Return the (x, y) coordinate for the center point of the cell that contains the specified text.  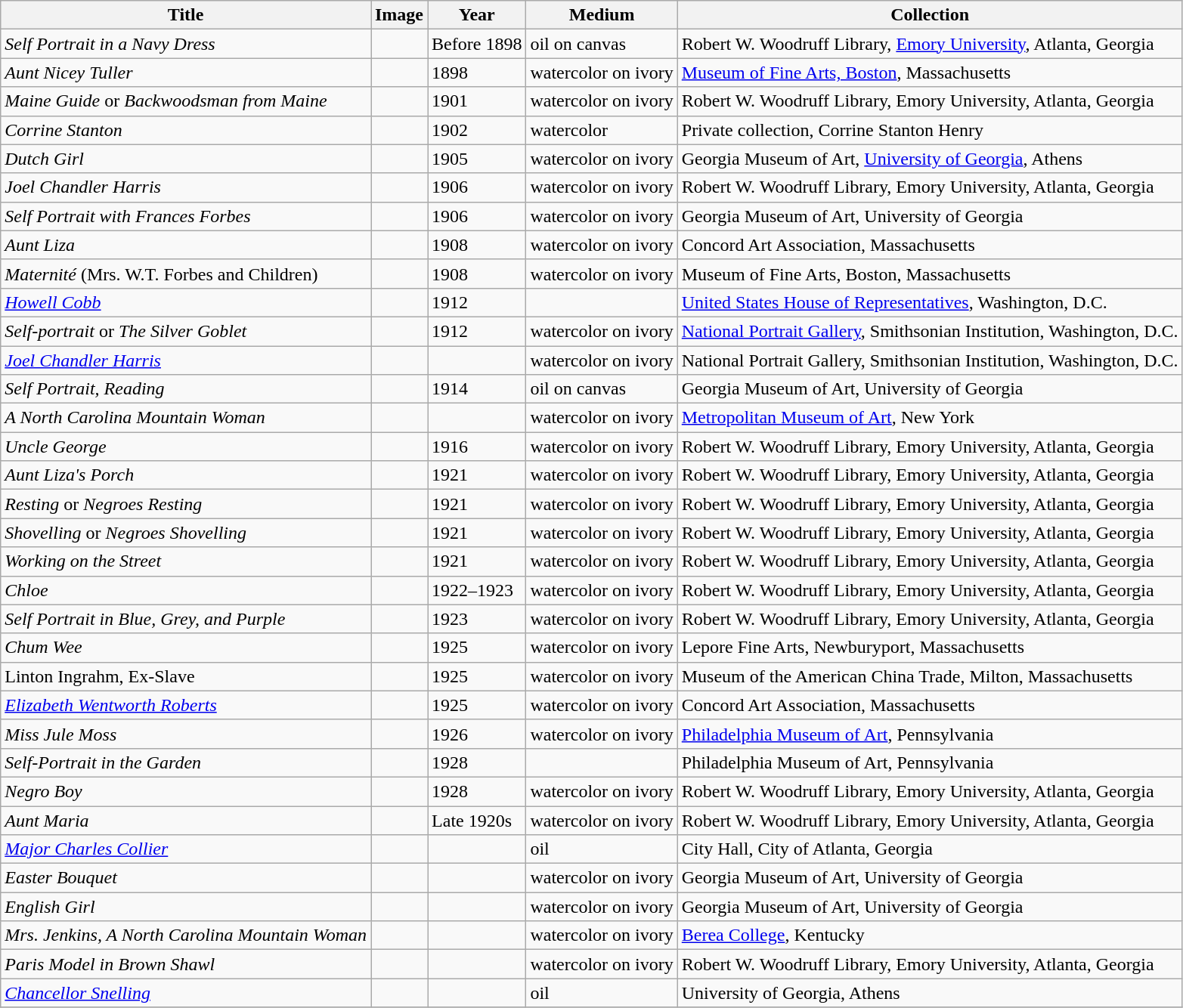
Maine Guide or Backwoodsman from Maine (186, 101)
Mrs. Jenkins, A North Carolina Mountain Woman (186, 935)
Paris Model in Brown Shawl (186, 964)
Aunt Liza's Porch (186, 475)
Elizabeth Wentworth Roberts (186, 705)
Howell Cobb (186, 302)
A North Carolina Mountain Woman (186, 418)
Year (477, 15)
Linton Ingrahm, Ex-Slave (186, 676)
Dutch Girl (186, 159)
Working on the Street (186, 561)
Negro Boy (186, 791)
watercolor (602, 130)
Lepore Fine Arts, Newburyport, Massachusetts (930, 648)
Self Portrait in a Navy Dress (186, 44)
1916 (477, 447)
Self Portrait with Frances Forbes (186, 216)
1914 (477, 389)
Self Portrait, Reading (186, 389)
Miss Jule Moss (186, 734)
Resting or Negroes Resting (186, 504)
Chloe (186, 590)
Aunt Nicey Tuller (186, 73)
Uncle George (186, 447)
Easter Bouquet (186, 878)
United States House of Representatives, Washington, D.C. (930, 302)
1923 (477, 619)
Maternité (Mrs. W.T. Forbes and Children) (186, 274)
1902 (477, 130)
Chancellor Snelling (186, 993)
Self Portrait in Blue, Grey, and Purple (186, 619)
Before 1898 (477, 44)
Medium (602, 15)
1898 (477, 73)
1901 (477, 101)
1922–1923 (477, 590)
1926 (477, 734)
Late 1920s (477, 820)
Berea College, Kentucky (930, 935)
1905 (477, 159)
Aunt Liza (186, 245)
Collection (930, 15)
Aunt Maria (186, 820)
Self-Portrait in the Garden (186, 762)
Image (399, 15)
Metropolitan Museum of Art, New York (930, 418)
Shovelling or Negroes Shovelling (186, 533)
Major Charles Collier (186, 849)
English Girl (186, 907)
Self-portrait or The Silver Goblet (186, 331)
Georgia Museum of Art, University of Georgia, Athens (930, 159)
Title (186, 15)
City Hall, City of Atlanta, Georgia (930, 849)
Private collection, Corrine Stanton Henry (930, 130)
Museum of the American China Trade, Milton, Massachusetts (930, 676)
University of Georgia, Athens (930, 993)
Corrine Stanton (186, 130)
Chum Wee (186, 648)
